Provide the [x, y] coordinate of the cell's center where the given text is located.  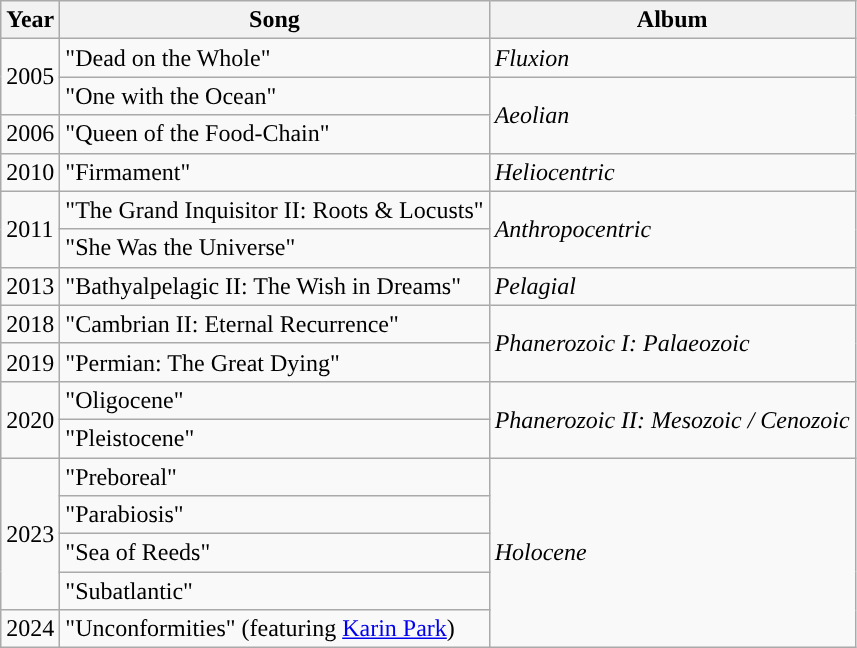
2024 [30, 629]
Heliocentric [672, 172]
Fluxion [672, 58]
2013 [30, 286]
Aeolian [672, 115]
"Sea of Reeds" [274, 553]
Anthropocentric [672, 229]
"Subatlantic" [274, 591]
2018 [30, 324]
2011 [30, 229]
"Cambrian II: Eternal Recurrence" [274, 324]
"Bathyalpelagic II: The Wish in Dreams" [274, 286]
Album [672, 20]
Year [30, 20]
"She Was the Universe" [274, 248]
"Permian: The Great Dying" [274, 362]
"Oligocene" [274, 400]
"Dead on the Whole" [274, 58]
"One with the Ocean" [274, 96]
2006 [30, 134]
Holocene [672, 553]
2020 [30, 419]
"Unconformities" (featuring Karin Park) [274, 629]
2010 [30, 172]
Phanerozoic II: Mesozoic / Cenozoic [672, 419]
"The Grand Inquisitor II: Roots & Locusts" [274, 210]
"Queen of the Food-Chain" [274, 134]
"Parabiosis" [274, 515]
2023 [30, 534]
"Pleistocene" [274, 438]
Pelagial [672, 286]
Phanerozoic I: Palaeozoic [672, 343]
"Preboreal" [274, 477]
2005 [30, 77]
Song [274, 20]
2019 [30, 362]
"Firmament" [274, 172]
